Provide the [x, y] coordinate of the cell's center where the given text is located.  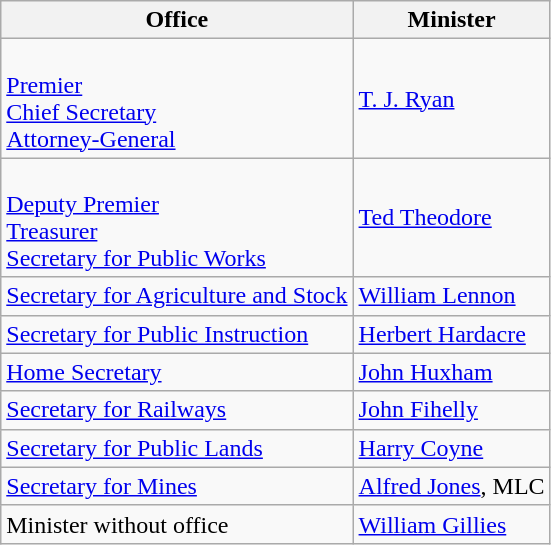
Secretary for Railways [177, 410]
Minister [452, 20]
Deputy Premier Treasurer Secretary for Public Works [177, 218]
John Huxham [452, 372]
William Gillies [452, 524]
T. J. Ryan [452, 98]
Herbert Hardacre [452, 334]
Alfred Jones, MLC [452, 486]
William Lennon [452, 296]
Ted Theodore [452, 218]
Home Secretary [177, 372]
Secretary for Agriculture and Stock [177, 296]
Secretary for Mines [177, 486]
Secretary for Public Lands [177, 448]
Office [177, 20]
Secretary for Public Instruction [177, 334]
Harry Coyne [452, 448]
John Fihelly [452, 410]
Premier Chief Secretary Attorney-General [177, 98]
Minister without office [177, 524]
